Provide the (X, Y) coordinate of the cell's center where the given text is located.  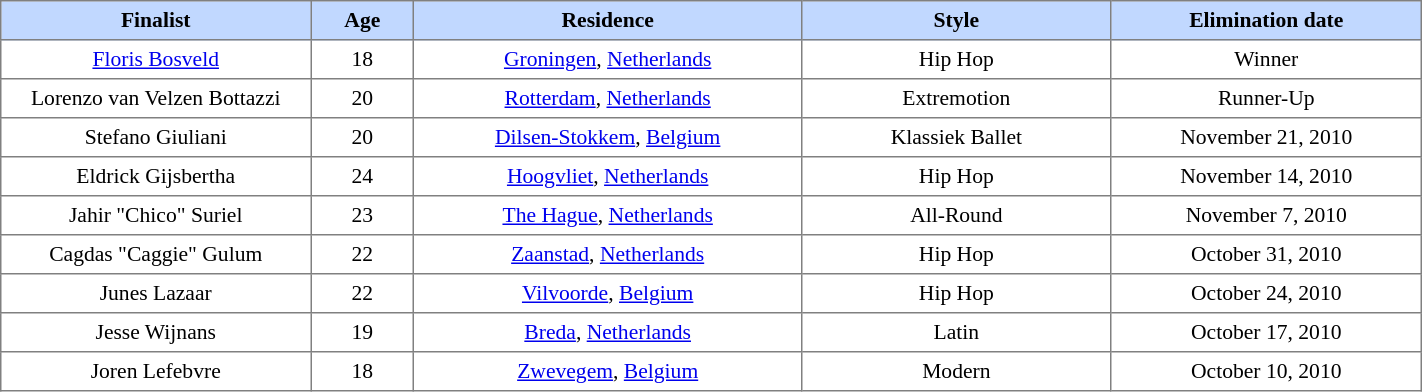
Elimination date (1266, 20)
Style (956, 20)
Age (362, 20)
Stefano Giuliani (156, 138)
Breda, Netherlands (608, 332)
19 (362, 332)
October 24, 2010 (1266, 294)
Finalist (156, 20)
Eldrick Gijsbertha (156, 176)
Zwevegem, Belgium (608, 372)
Klassiek Ballet (956, 138)
Jesse Wijnans (156, 332)
The Hague, Netherlands (608, 216)
Floris Bosveld (156, 60)
23 (362, 216)
Winner (1266, 60)
Extremotion (956, 98)
Vilvoorde, Belgium (608, 294)
Latin (956, 332)
Dilsen-Stokkem, Belgium (608, 138)
November 14, 2010 (1266, 176)
Lorenzo van Velzen Bottazzi (156, 98)
Joren Lefebvre (156, 372)
Groningen, Netherlands (608, 60)
Rotterdam, Netherlands (608, 98)
Modern (956, 372)
Cagdas "Caggie" Gulum (156, 254)
November 7, 2010 (1266, 216)
Residence (608, 20)
Zaanstad, Netherlands (608, 254)
All-Round (956, 216)
October 31, 2010 (1266, 254)
Hoogvliet, Netherlands (608, 176)
October 17, 2010 (1266, 332)
24 (362, 176)
Jahir "Chico" Suriel (156, 216)
November 21, 2010 (1266, 138)
Junes Lazaar (156, 294)
October 10, 2010 (1266, 372)
Runner-Up (1266, 98)
